Identify which cell holds the provided text, then report its [X, Y] central coordinate. 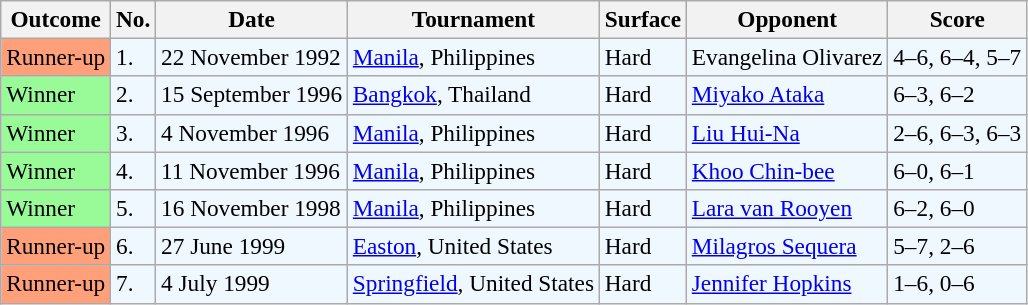
1. [134, 57]
4. [134, 170]
16 November 1998 [252, 208]
15 September 1996 [252, 95]
Liu Hui-Na [786, 133]
Opponent [786, 19]
4 November 1996 [252, 133]
Springfield, United States [473, 284]
Milagros Sequera [786, 246]
3. [134, 133]
5–7, 2–6 [958, 246]
Tournament [473, 19]
Surface [642, 19]
27 June 1999 [252, 246]
Score [958, 19]
1–6, 0–6 [958, 284]
6–2, 6–0 [958, 208]
4–6, 6–4, 5–7 [958, 57]
Bangkok, Thailand [473, 95]
2–6, 6–3, 6–3 [958, 133]
6. [134, 246]
Easton, United States [473, 246]
5. [134, 208]
4 July 1999 [252, 284]
Khoo Chin-bee [786, 170]
22 November 1992 [252, 57]
6–0, 6–1 [958, 170]
Lara van Rooyen [786, 208]
2. [134, 95]
Date [252, 19]
Miyako Ataka [786, 95]
No. [134, 19]
11 November 1996 [252, 170]
6–3, 6–2 [958, 95]
7. [134, 284]
Evangelina Olivarez [786, 57]
Outcome [56, 19]
Jennifer Hopkins [786, 284]
